Output the [X, Y] coordinate of the center of the cell containing the given text.  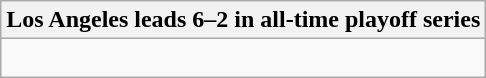
Los Angeles leads 6–2 in all-time playoff series [244, 20]
